Detect which cell encompasses the target text, then output its (x, y) center coordinate. 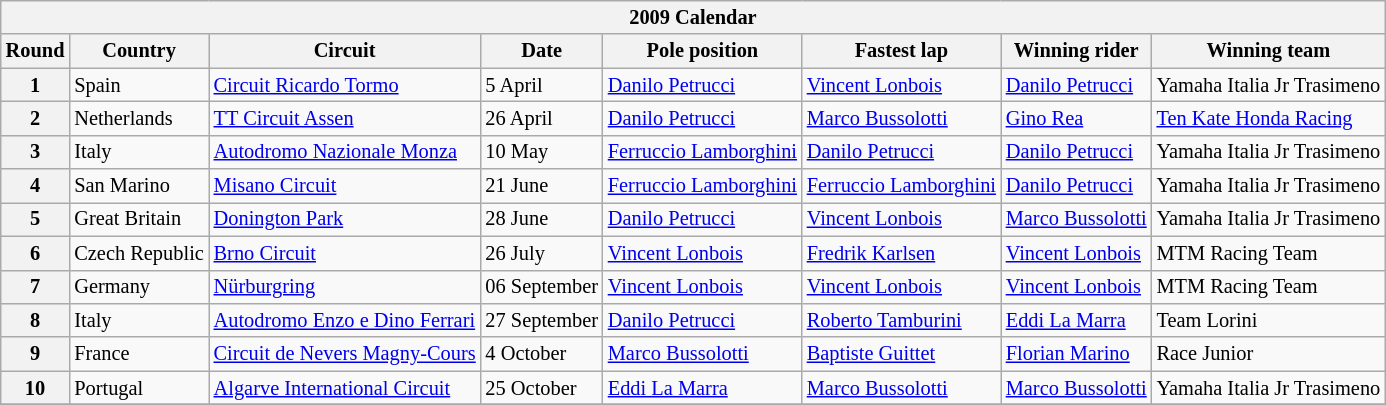
Circuit de Nevers Magny-Cours (345, 354)
2 (36, 118)
Florian Marino (1076, 354)
Germany (138, 287)
28 June (542, 219)
06 September (542, 287)
Country (138, 51)
10 May (542, 152)
Circuit Ricardo Tormo (345, 85)
25 October (542, 388)
7 (36, 287)
5 (36, 219)
Winning team (1269, 51)
8 (36, 320)
Algarve International Circuit (345, 388)
Winning rider (1076, 51)
Race Junior (1269, 354)
Brno Circuit (345, 253)
Roberto Tamburini (902, 320)
5 April (542, 85)
1 (36, 85)
4 (36, 186)
3 (36, 152)
Misano Circuit (345, 186)
27 September (542, 320)
6 (36, 253)
Ten Kate Honda Racing (1269, 118)
Team Lorini (1269, 320)
San Marino (138, 186)
Baptiste Guittet (902, 354)
26 April (542, 118)
TT Circuit Assen (345, 118)
Spain (138, 85)
9 (36, 354)
France (138, 354)
Autodromo Nazionale Monza (345, 152)
Netherlands (138, 118)
Autodromo Enzo e Dino Ferrari (345, 320)
2009 Calendar (693, 17)
Gino Rea (1076, 118)
21 June (542, 186)
Donington Park (345, 219)
Pole position (702, 51)
26 July (542, 253)
Nürburgring (345, 287)
Circuit (345, 51)
10 (36, 388)
Fredrik Karlsen (902, 253)
Date (542, 51)
Czech Republic (138, 253)
Portugal (138, 388)
Round (36, 51)
Fastest lap (902, 51)
Great Britain (138, 219)
4 October (542, 354)
